Detect which cell encompasses the target text, then output its [x, y] center coordinate. 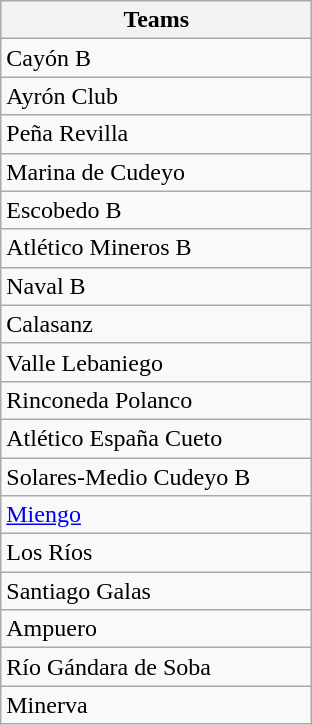
Atlético España Cueto [156, 438]
Valle Lebaniego [156, 362]
Solares-Medio Cudeyo B [156, 477]
Calasanz [156, 324]
Ampuero [156, 629]
Marina de Cudeyo [156, 172]
Atlético Mineros B [156, 248]
Peña Revilla [156, 134]
Naval B [156, 286]
Escobedo B [156, 210]
Rinconeda Polanco [156, 400]
Teams [156, 20]
Río Gándara de Soba [156, 667]
Cayón B [156, 58]
Santiago Galas [156, 591]
Ayrón Club [156, 96]
Los Ríos [156, 553]
Minerva [156, 705]
Miengo [156, 515]
